Detect which cell encompasses the target text, then output its (x, y) center coordinate. 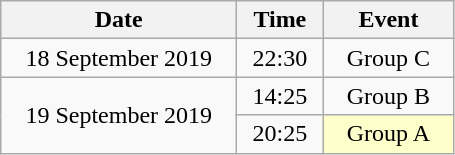
Group B (388, 96)
Group C (388, 58)
Event (388, 20)
20:25 (280, 134)
14:25 (280, 96)
Time (280, 20)
Date (119, 20)
Group A (388, 134)
22:30 (280, 58)
19 September 2019 (119, 115)
18 September 2019 (119, 58)
